Provide the [x, y] coordinate of the cell's center where the given text is located.  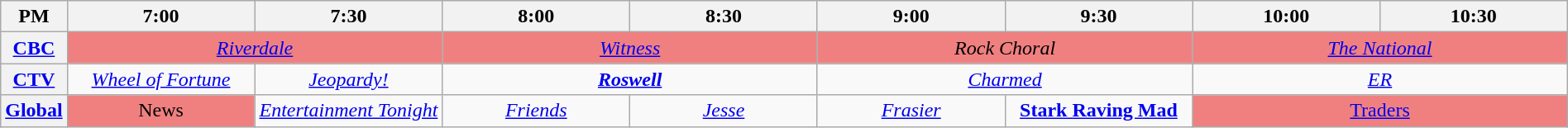
7:00 [160, 17]
Rock Choral [1004, 48]
PM [34, 17]
8:30 [724, 17]
CBC [34, 48]
ER [1379, 79]
10:00 [1287, 17]
Jesse [724, 111]
Traders [1379, 111]
Charmed [1004, 79]
Stark Raving Mad [1098, 111]
9:00 [911, 17]
8:00 [536, 17]
Entertainment Tonight [349, 111]
The National [1379, 48]
10:30 [1474, 17]
CTV [34, 79]
7:30 [349, 17]
Jeopardy! [349, 79]
Roswell [630, 79]
Witness [630, 48]
Friends [536, 111]
9:30 [1098, 17]
Riverdale [255, 48]
Global [34, 111]
News [160, 111]
Frasier [911, 111]
Wheel of Fortune [160, 79]
